Scan for the cell matching the given text and deliver its (X, Y) coordinate at center. 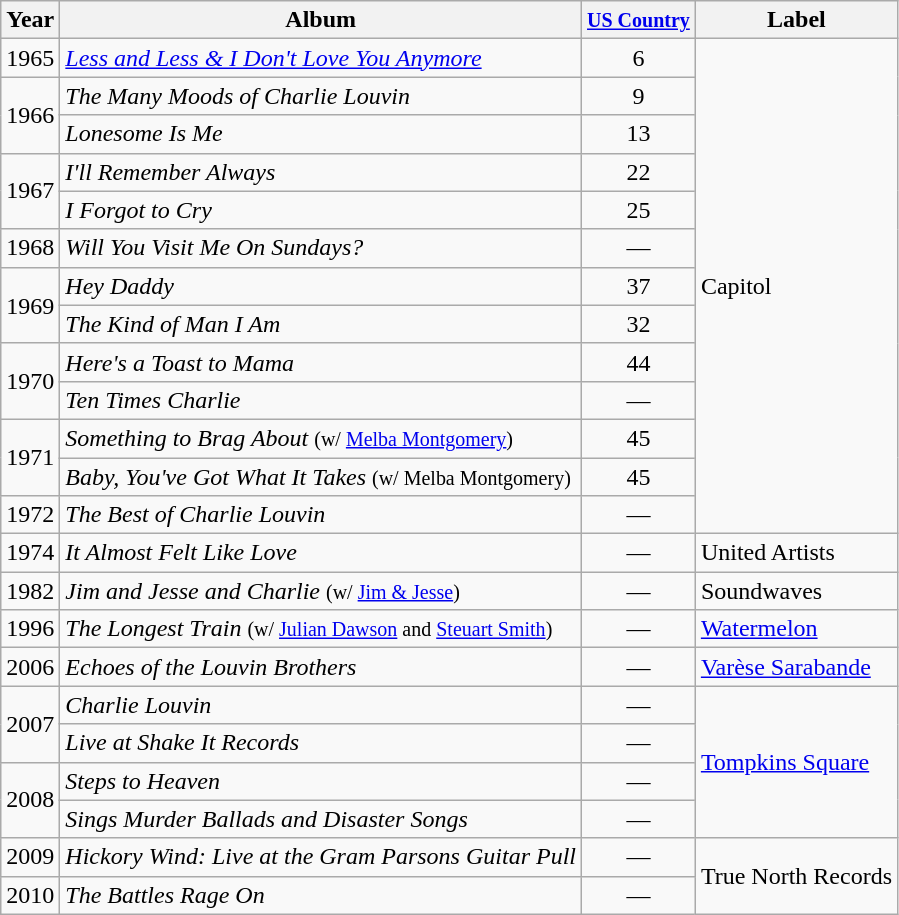
Year (30, 20)
1996 (30, 629)
True North Records (796, 876)
Baby, You've Got What It Takes (w/ Melba Montgomery) (321, 477)
13 (639, 134)
1970 (30, 381)
2010 (30, 895)
2007 (30, 724)
I'll Remember Always (321, 172)
The Longest Train (w/ Julian Dawson and Steuart Smith) (321, 629)
Here's a Toast to Mama (321, 362)
1982 (30, 591)
2008 (30, 800)
Album (321, 20)
Hickory Wind: Live at the Gram Parsons Guitar Pull (321, 857)
32 (639, 324)
44 (639, 362)
1974 (30, 553)
Varèse Sarabande (796, 667)
9 (639, 96)
The Kind of Man I Am (321, 324)
25 (639, 210)
22 (639, 172)
1965 (30, 58)
1966 (30, 115)
1972 (30, 515)
Watermelon (796, 629)
2009 (30, 857)
Hey Daddy (321, 286)
It Almost Felt Like Love (321, 553)
United Artists (796, 553)
1969 (30, 305)
Ten Times Charlie (321, 400)
Will You Visit Me On Sundays? (321, 248)
Label (796, 20)
Charlie Louvin (321, 705)
Tompkins Square (796, 762)
1968 (30, 248)
Less and Less & I Don't Love You Anymore (321, 58)
I Forgot to Cry (321, 210)
1967 (30, 191)
2006 (30, 667)
Steps to Heaven (321, 781)
Live at Shake It Records (321, 743)
Sings Murder Ballads and Disaster Songs (321, 819)
The Battles Rage On (321, 895)
Soundwaves (796, 591)
6 (639, 58)
Something to Brag About (w/ Melba Montgomery) (321, 438)
US Country (639, 20)
The Many Moods of Charlie Louvin (321, 96)
1971 (30, 457)
Lonesome Is Me (321, 134)
Jim and Jesse and Charlie (w/ Jim & Jesse) (321, 591)
Echoes of the Louvin Brothers (321, 667)
Capitol (796, 286)
37 (639, 286)
The Best of Charlie Louvin (321, 515)
